Detect which cell encompasses the target text, then output its [X, Y] center coordinate. 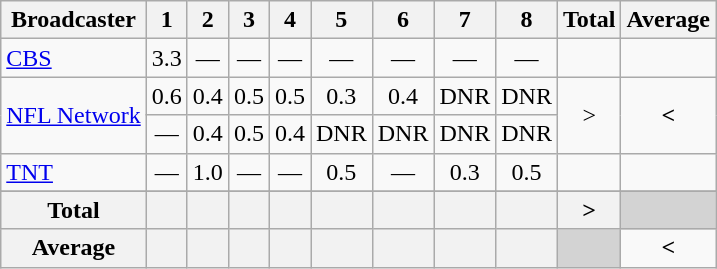
2 [208, 20]
1.0 [208, 172]
5 [341, 20]
4 [290, 20]
8 [527, 20]
NFL Network [74, 115]
TNT [74, 172]
Broadcaster [74, 20]
7 [465, 20]
3.3 [166, 58]
0.6 [166, 96]
CBS [74, 58]
1 [166, 20]
3 [248, 20]
6 [403, 20]
